Output the [x, y] coordinate of the center of the cell containing the given text.  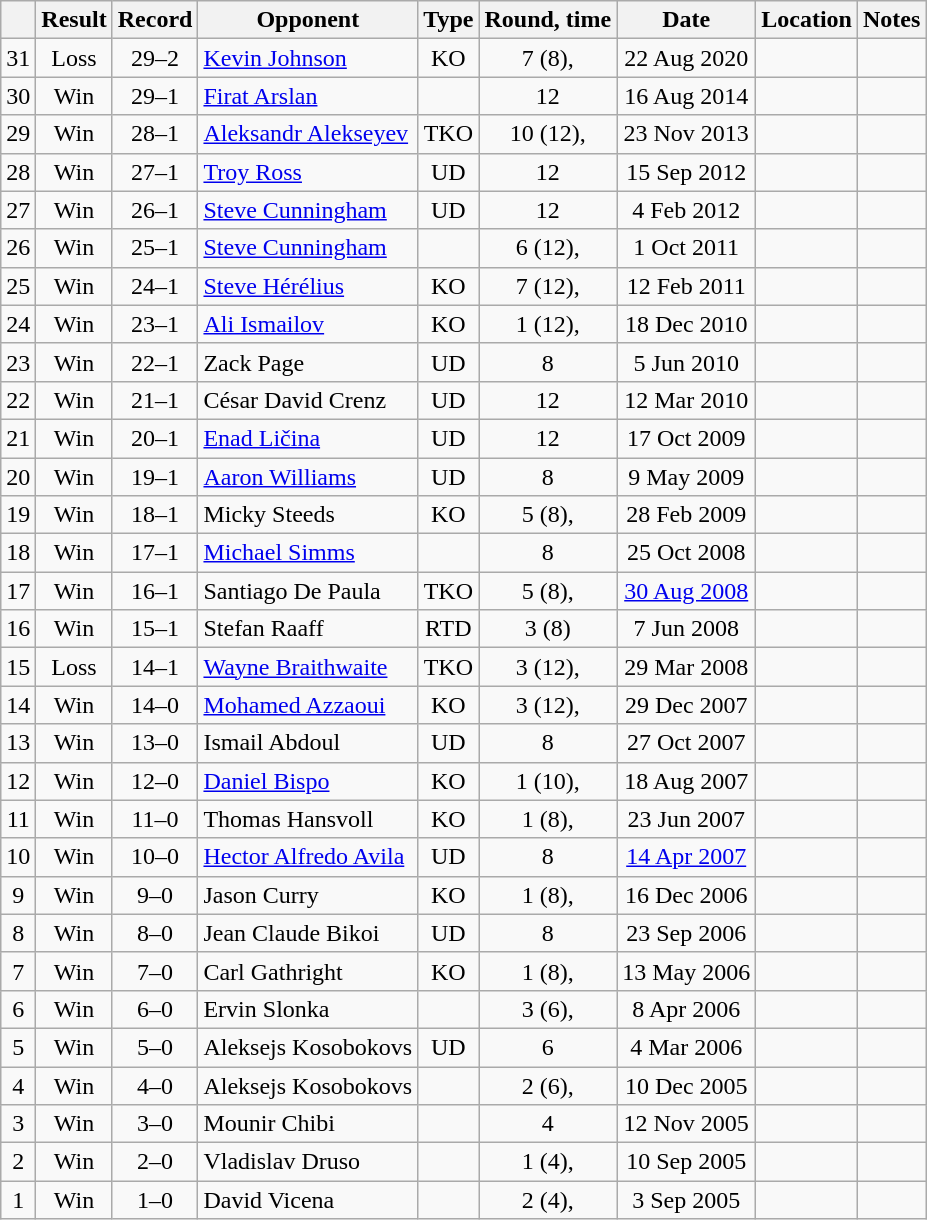
10–0 [155, 857]
21–1 [155, 400]
12 Nov 2005 [686, 1124]
13–0 [155, 743]
16 Aug 2014 [686, 96]
15–1 [155, 629]
3 [18, 1124]
7 [18, 971]
27 [18, 210]
Round, time [548, 20]
10 Dec 2005 [686, 1085]
4 Mar 2006 [686, 1047]
24–1 [155, 286]
23–1 [155, 324]
RTD [448, 629]
29 Mar 2008 [686, 667]
21 [18, 438]
Stefan Raaff [308, 629]
Mohamed Azzaoui [308, 705]
26 [18, 248]
3–0 [155, 1124]
25–1 [155, 248]
Wayne Braithwaite [308, 667]
Date [686, 20]
3 (6), [548, 1009]
25 [18, 286]
1 [18, 1200]
1 (4), [548, 1162]
29–2 [155, 58]
14–0 [155, 705]
14 [18, 705]
23 Jun 2007 [686, 819]
Mounir Chibi [308, 1124]
3 (8) [548, 629]
1 (12), [548, 324]
18 Aug 2007 [686, 781]
Hector Alfredo Avila [308, 857]
Ismail Abdoul [308, 743]
8–0 [155, 933]
8 Apr 2006 [686, 1009]
7 Jun 2008 [686, 629]
Carl Gathright [308, 971]
30 [18, 96]
Jean Claude Bikoi [308, 933]
Firat Arslan [308, 96]
16–1 [155, 591]
David Vicena [308, 1200]
10 Sep 2005 [686, 1162]
29–1 [155, 96]
7 (12), [548, 286]
14 Apr 2007 [686, 857]
29 [18, 134]
18 Dec 2010 [686, 324]
11–0 [155, 819]
Vladislav Druso [308, 1162]
Jason Curry [308, 895]
9 May 2009 [686, 477]
Ervin Slonka [308, 1009]
27 Oct 2007 [686, 743]
6–0 [155, 1009]
18 [18, 553]
12–0 [155, 781]
15 Sep 2012 [686, 172]
Zack Page [308, 362]
26–1 [155, 210]
Micky Steeds [308, 515]
22 [18, 400]
28 Feb 2009 [686, 515]
23 Nov 2013 [686, 134]
28–1 [155, 134]
11 [18, 819]
29 Dec 2007 [686, 705]
Thomas Hansvoll [308, 819]
20–1 [155, 438]
9 [18, 895]
22–1 [155, 362]
Result [74, 20]
Opponent [308, 20]
Type [448, 20]
Kevin Johnson [308, 58]
Aaron Williams [308, 477]
Location [807, 20]
5–0 [155, 1047]
13 May 2006 [686, 971]
16 [18, 629]
17 Oct 2009 [686, 438]
10 [18, 857]
16 Dec 2006 [686, 895]
27–1 [155, 172]
23 [18, 362]
31 [18, 58]
28 [18, 172]
1–0 [155, 1200]
10 (12), [548, 134]
30 Aug 2008 [686, 591]
20 [18, 477]
Enad Ličina [308, 438]
22 Aug 2020 [686, 58]
4 Feb 2012 [686, 210]
13 [18, 743]
Daniel Bispo [308, 781]
19 [18, 515]
6 (12), [548, 248]
23 Sep 2006 [686, 933]
1 Oct 2011 [686, 248]
18–1 [155, 515]
25 Oct 2008 [686, 553]
9–0 [155, 895]
2 [18, 1162]
2 (4), [548, 1200]
17–1 [155, 553]
5 [18, 1047]
Troy Ross [308, 172]
2–0 [155, 1162]
12 Mar 2010 [686, 400]
12 Feb 2011 [686, 286]
3 Sep 2005 [686, 1200]
Notes [891, 20]
Aleksandr Alekseyev [308, 134]
15 [18, 667]
Santiago De Paula [308, 591]
Steve Hérélius [308, 286]
Record [155, 20]
7–0 [155, 971]
1 (10), [548, 781]
17 [18, 591]
2 (6), [548, 1085]
24 [18, 324]
14–1 [155, 667]
5 Jun 2010 [686, 362]
César David Crenz [308, 400]
19–1 [155, 477]
Michael Simms [308, 553]
4–0 [155, 1085]
Ali Ismailov [308, 324]
7 (8), [548, 58]
